Search for the cell housing the specified text and yield its (x, y) center coordinate. 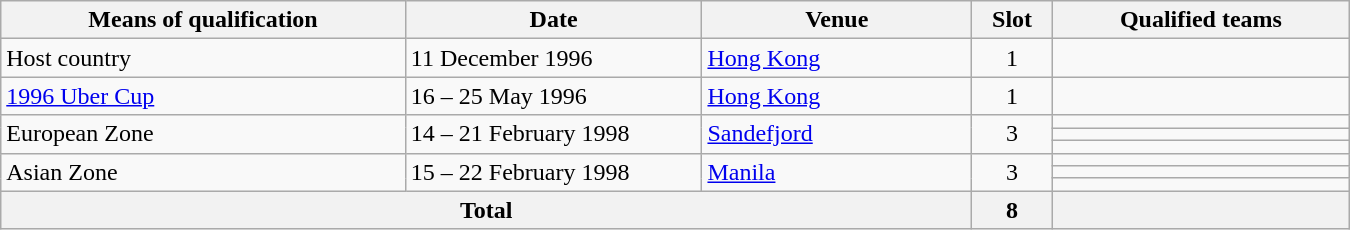
15 – 22 February 1998 (554, 172)
Qualified teams (1202, 20)
European Zone (204, 134)
Date (554, 20)
Sandefjord (837, 134)
11 December 1996 (554, 58)
8 (1012, 210)
Asian Zone (204, 172)
Means of qualification (204, 20)
Slot (1012, 20)
Venue (837, 20)
Total (486, 210)
Host country (204, 58)
16 – 25 May 1996 (554, 96)
Manila (837, 172)
1996 Uber Cup (204, 96)
14 – 21 February 1998 (554, 134)
